For the text-containing cell, return its midpoint in [x, y] coordinate format. 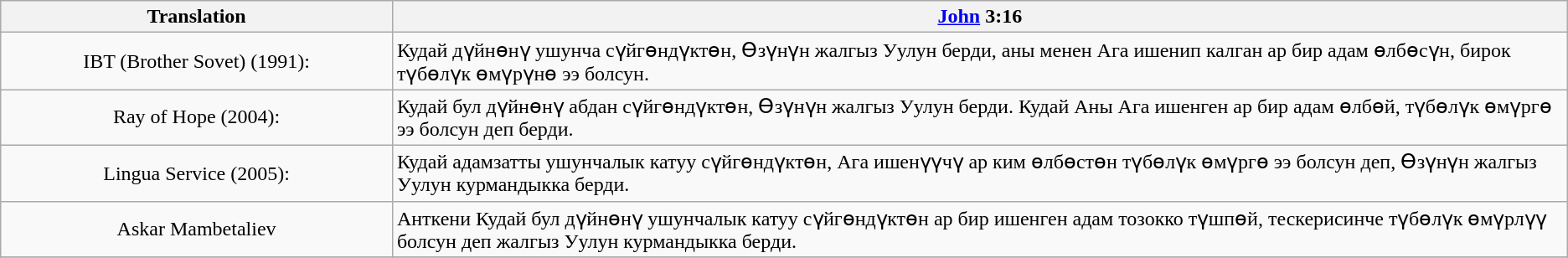
Askar Mambetaliev [197, 230]
Кудай адамзатты ушунчалык катуу сүйгөндүктөн, Ага ишенүүчү ар ким өлбөстөн түбөлүк өмүргө ээ болсун деп, Өзүнүн жалгыз Уулун курмандыкка берди. [980, 173]
Translation [197, 17]
Ray of Hope (2004): [197, 117]
IBT (Brother Sovet) (1991): [197, 61]
Lingua Service (2005): [197, 173]
Кудай бул дүйнөнү абдан сүйгөндүктөн, Өзүнүн жалгыз Уулун берди. Кудай Аны Ага ишенген ар бир адам өлбөй, түбөлүк өмүргө ээ болсун деп берди. [980, 117]
Кудай дүйнөнү ушунча сүйгөндүктөн, Өзүнүн жалгыз Уулун берди, аны менен Ага ишенип калган ар бир адам өлбөсүн, бирок түбөлүк өмүрүнө ээ болсун. [980, 61]
John 3:16 [980, 17]
